Output the [x, y] coordinate of the center of the cell containing the given text.  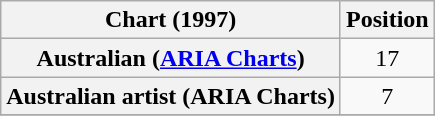
Australian artist (ARIA Charts) [171, 96]
Chart (1997) [171, 20]
Australian (ARIA Charts) [171, 58]
7 [387, 96]
17 [387, 58]
Position [387, 20]
